Detect which cell encompasses the target text, then output its [X, Y] center coordinate. 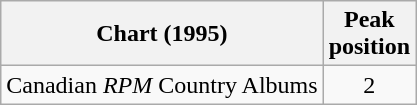
Canadian RPM Country Albums [162, 85]
2 [369, 85]
Peakposition [369, 34]
Chart (1995) [162, 34]
